From the cell containing the given text, extract its center point as (X, Y) coordinate. 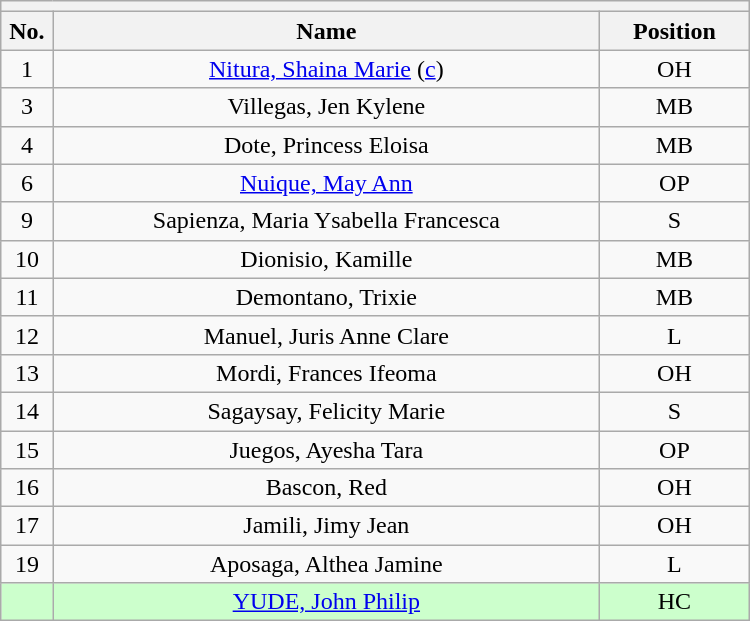
Mordi, Frances Ifeoma (326, 373)
15 (27, 449)
Nuique, May Ann (326, 183)
11 (27, 297)
4 (27, 145)
12 (27, 335)
YUDE, John Philip (326, 602)
Villegas, Jen Kylene (326, 107)
No. (27, 31)
Aposaga, Althea Jamine (326, 564)
Dionisio, Kamille (326, 259)
Sapienza, Maria Ysabella Francesca (326, 221)
Bascon, Red (326, 488)
14 (27, 411)
Sagaysay, Felicity Marie (326, 411)
9 (27, 221)
Nitura, Shaina Marie (c) (326, 69)
Demontano, Trixie (326, 297)
Jamili, Jimy Jean (326, 526)
6 (27, 183)
Position (675, 31)
17 (27, 526)
Manuel, Juris Anne Clare (326, 335)
Dote, Princess Eloisa (326, 145)
13 (27, 373)
19 (27, 564)
Name (326, 31)
Juegos, Ayesha Tara (326, 449)
1 (27, 69)
16 (27, 488)
HC (675, 602)
10 (27, 259)
3 (27, 107)
